Scan for the cell matching the given text and deliver its (x, y) coordinate at center. 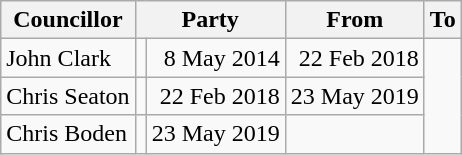
Councillor (68, 20)
From (354, 20)
Chris Boden (68, 134)
8 May 2014 (216, 58)
Party (210, 20)
To (442, 20)
John Clark (68, 58)
Chris Seaton (68, 96)
